Locate the cell with the specified text and output its [X, Y] center coordinate. 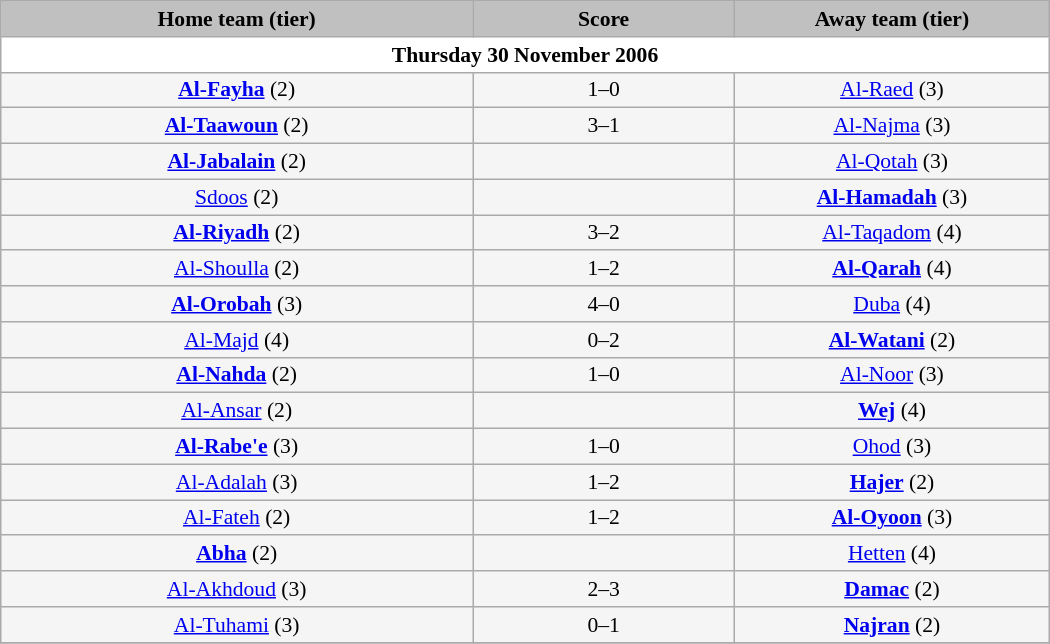
Home team (tier) [237, 19]
Al-Najma (3) [892, 126]
0–2 [604, 340]
Duba (4) [892, 304]
Al-Oyoon (3) [892, 518]
Al-Riyadh (2) [237, 233]
Al-Shoulla (2) [237, 269]
3–1 [604, 126]
Al-Majd (4) [237, 340]
Al-Watani (2) [892, 340]
Al-Taqadom (4) [892, 233]
Thursday 30 November 2006 [525, 55]
Score [604, 19]
Al-Ansar (2) [237, 411]
Wej (4) [892, 411]
0–1 [604, 625]
Al-Qarah (4) [892, 269]
Al-Orobah (3) [237, 304]
Hetten (4) [892, 554]
Al-Qotah (3) [892, 162]
Al-Adalah (3) [237, 482]
Al-Raed (3) [892, 90]
2–3 [604, 589]
Al-Hamadah (3) [892, 197]
Al-Fayha (2) [237, 90]
Damac (2) [892, 589]
Al-Akhdoud (3) [237, 589]
Away team (tier) [892, 19]
3–2 [604, 233]
4–0 [604, 304]
Al-Rabe'e (3) [237, 447]
Najran (2) [892, 625]
Al-Nahda (2) [237, 375]
Abha (2) [237, 554]
Al-Noor (3) [892, 375]
Ohod (3) [892, 447]
Al-Taawoun (2) [237, 126]
Al-Fateh (2) [237, 518]
Hajer (2) [892, 482]
Al-Tuhami (3) [237, 625]
Sdoos (2) [237, 197]
Al-Jabalain (2) [237, 162]
